Determine the (X, Y) coordinate at the center of the cell enclosing the given text.  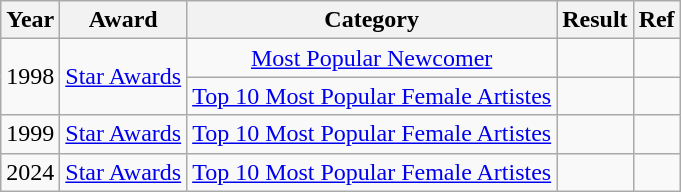
2024 (30, 172)
Result (595, 20)
Category (372, 20)
Most Popular Newcomer (372, 58)
Ref (656, 20)
Award (124, 20)
1999 (30, 134)
Year (30, 20)
1998 (30, 77)
